Provide the [x, y] coordinate of the cell's center where the given text is located.  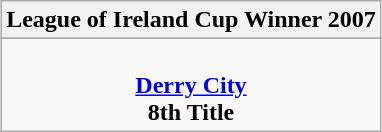
Derry City8th Title [192, 85]
League of Ireland Cup Winner 2007 [192, 20]
